Return [x, y] of the center of cell containing provided text 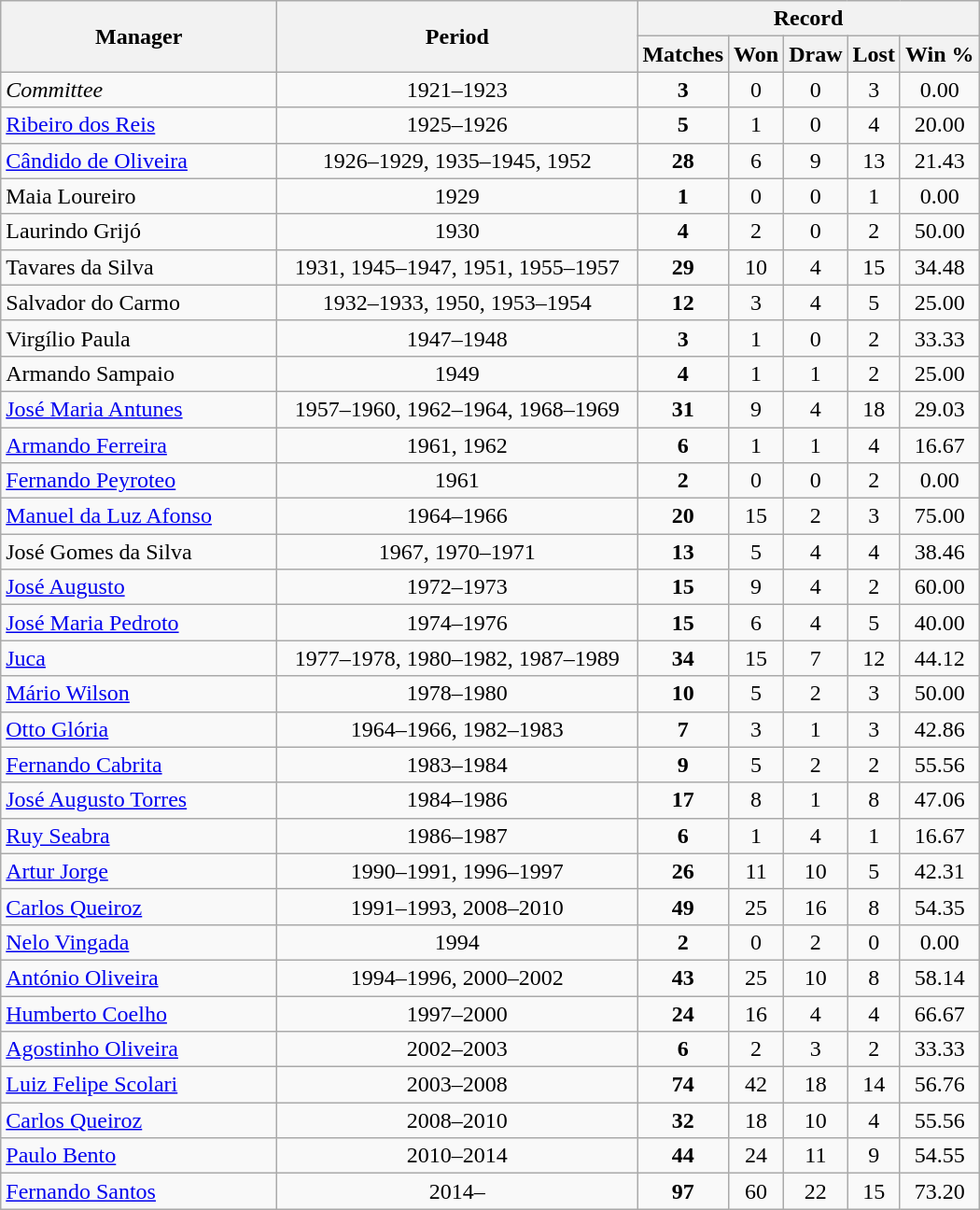
1931, 1945–1947, 1951, 1955–1957 [457, 267]
Nelo Vingada [139, 942]
38.46 [939, 552]
58.14 [939, 978]
44.12 [939, 658]
Won [756, 54]
Armando Ferreira [139, 445]
1983–1984 [457, 765]
Win % [939, 54]
1967, 1970–1971 [457, 552]
2003–2008 [457, 1085]
1957–1960, 1962–1964, 1968–1969 [457, 409]
1961 [457, 481]
97 [683, 1191]
Matches [683, 54]
Manuel da Luz Afonso [139, 516]
28 [683, 161]
1925–1926 [457, 125]
49 [683, 907]
Maia Loureiro [139, 196]
42.31 [939, 871]
Manager [139, 36]
1991–1993, 2008–2010 [457, 907]
Lost [874, 54]
Record [808, 19]
54.35 [939, 907]
73.20 [939, 1191]
75.00 [939, 516]
2002–2003 [457, 1049]
1997–2000 [457, 1013]
34 [683, 658]
1978–1980 [457, 694]
Virgílio Paula [139, 338]
2008–2010 [457, 1120]
1926–1929, 1935–1945, 1952 [457, 161]
1947–1948 [457, 338]
1977–1978, 1980–1982, 1987–1989 [457, 658]
Ribeiro dos Reis [139, 125]
José Maria Pedroto [139, 623]
1964–1966, 1982–1983 [457, 729]
Mário Wilson [139, 694]
Agostinho Oliveira [139, 1049]
21.43 [939, 161]
31 [683, 409]
Artur Jorge [139, 871]
Cândido de Oliveira [139, 161]
1921–1923 [457, 90]
1994–1996, 2000–2002 [457, 978]
60 [756, 1191]
29.03 [939, 409]
Laurindo Grijó [139, 232]
Period [457, 36]
Luiz Felipe Scolari [139, 1085]
Salvador do Carmo [139, 302]
Juca [139, 658]
Paulo Bento [139, 1156]
Armando Sampaio [139, 373]
1949 [457, 373]
17 [683, 800]
1961, 1962 [457, 445]
56.76 [939, 1085]
44 [683, 1156]
34.48 [939, 267]
1964–1966 [457, 516]
1994 [457, 942]
1932–1933, 1950, 1953–1954 [457, 302]
2014– [457, 1191]
20.00 [939, 125]
José Gomes da Silva [139, 552]
José Augusto Torres [139, 800]
1930 [457, 232]
26 [683, 871]
1984–1986 [457, 800]
32 [683, 1120]
Otto Glória [139, 729]
22 [816, 1191]
42.86 [939, 729]
1929 [457, 196]
43 [683, 978]
Fernando Cabrita [139, 765]
54.55 [939, 1156]
1972–1973 [457, 587]
14 [874, 1085]
60.00 [939, 587]
40.00 [939, 623]
José Maria Antunes [139, 409]
74 [683, 1085]
Tavares da Silva [139, 267]
20 [683, 516]
Ruy Seabra [139, 836]
Fernando Peyroteo [139, 481]
1974–1976 [457, 623]
1990–1991, 1996–1997 [457, 871]
29 [683, 267]
66.67 [939, 1013]
Committee [139, 90]
Humberto Coelho [139, 1013]
Draw [816, 54]
1986–1987 [457, 836]
Fernando Santos [139, 1191]
47.06 [939, 800]
José Augusto [139, 587]
António Oliveira [139, 978]
42 [756, 1085]
2010–2014 [457, 1156]
